Find where the given text appears and provide that cell's center as [X, Y] coordinate. 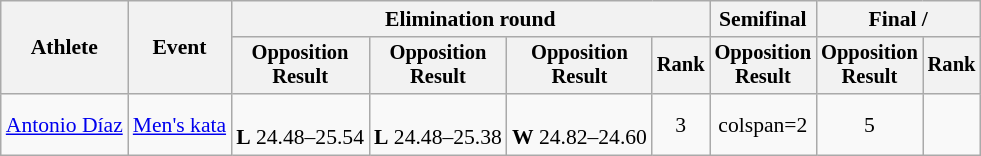
colspan=2 [764, 124]
Antonio Díaz [64, 124]
5 [870, 124]
Athlete [64, 48]
Final / [898, 19]
Elimination round [470, 19]
Men's kata [180, 124]
Event [180, 48]
L 24.48–25.54 [300, 124]
3 [681, 124]
L 24.48–25.38 [438, 124]
W 24.82–24.60 [580, 124]
Semifinal [764, 19]
